From the cell containing the given text, extract its center point as [x, y] coordinate. 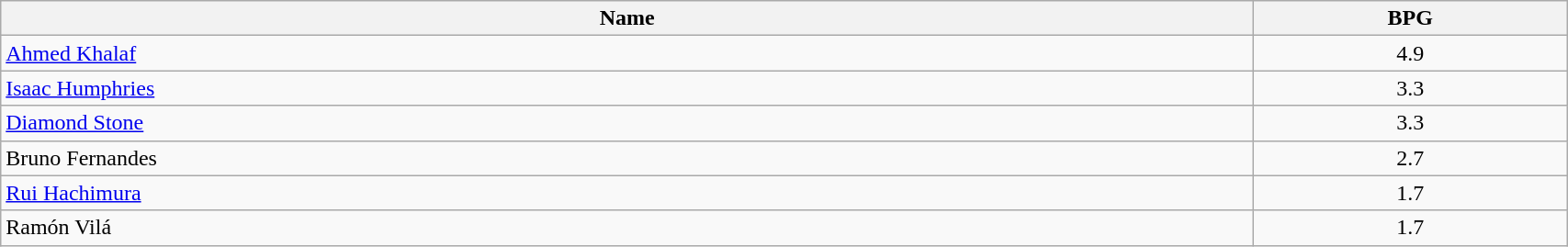
Ahmed Khalaf [627, 53]
Rui Hachimura [627, 193]
Name [627, 18]
Bruno Fernandes [627, 158]
BPG [1411, 18]
Ramón Vilá [627, 228]
2.7 [1411, 158]
4.9 [1411, 53]
Diamond Stone [627, 123]
Isaac Humphries [627, 88]
